Capture the cell that displays the provided text and extract its [X, Y] central coordinate. 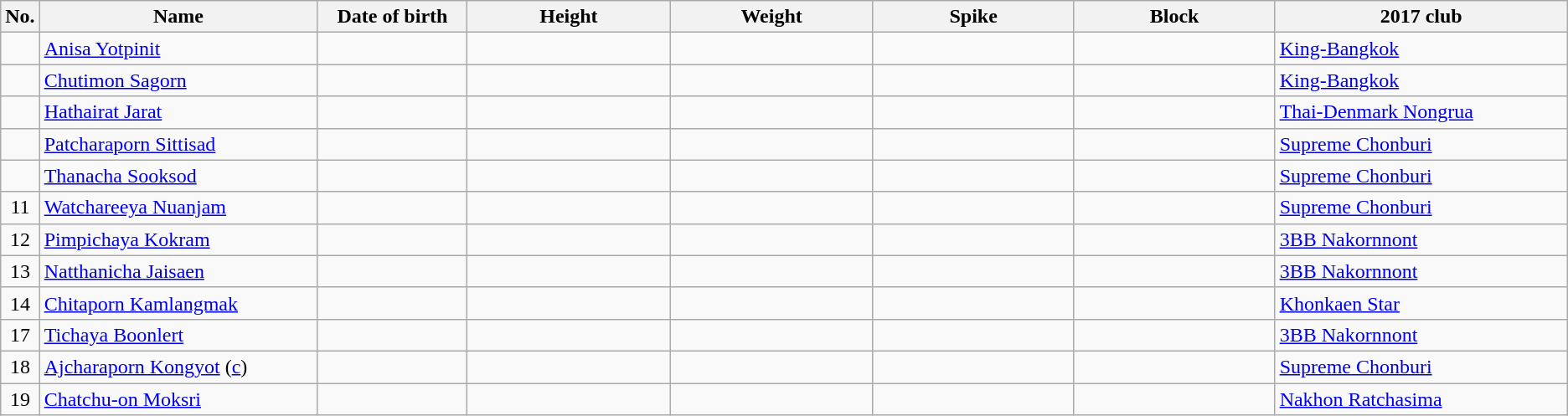
13 [20, 271]
Anisa Yotpinit [178, 49]
Pimpichaya Kokram [178, 239]
19 [20, 399]
Name [178, 17]
Thanacha Sooksod [178, 176]
Khonkaen Star [1421, 303]
14 [20, 303]
Thai-Denmark Nongrua [1421, 112]
17 [20, 335]
2017 club [1421, 17]
Tichaya Boonlert [178, 335]
Chitaporn Kamlangmak [178, 303]
Patcharaporn Sittisad [178, 144]
Nakhon Ratchasima [1421, 399]
Natthanicha Jaisaen [178, 271]
Chatchu-on Moksri [178, 399]
12 [20, 239]
Spike [973, 17]
Height [569, 17]
No. [20, 17]
11 [20, 208]
Weight [772, 17]
Watchareeya Nuanjam [178, 208]
Ajcharaporn Kongyot (c) [178, 367]
Block [1174, 17]
Date of birth [392, 17]
Chutimon Sagorn [178, 80]
Hathairat Jarat [178, 112]
18 [20, 367]
